From the cell containing the given text, extract its center point as (X, Y) coordinate. 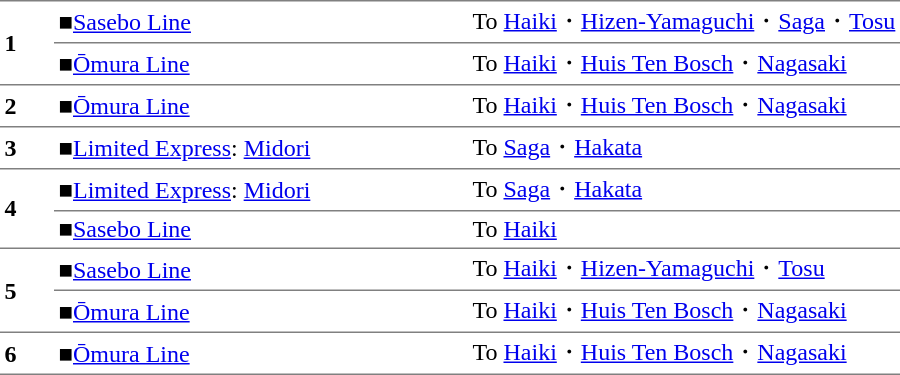
To Haiki・Hizen-Yamaguchi・Saga・Tosu (684, 22)
6 (27, 353)
To Haiki (684, 230)
5 (27, 290)
1 (27, 43)
To Haiki・Hizen-Yamaguchi・Tosu (684, 269)
4 (27, 209)
3 (27, 148)
2 (27, 106)
